For the text-containing cell, return its midpoint in (x, y) coordinate format. 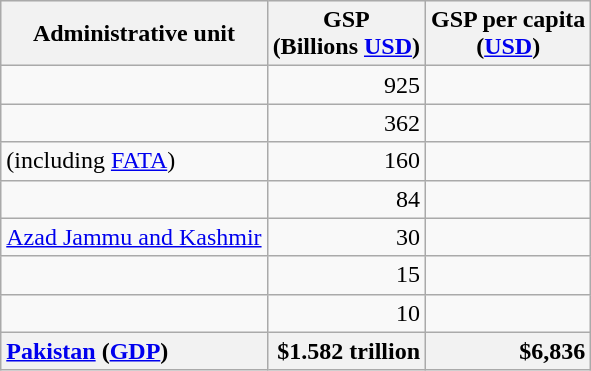
Azad Jammu and Kashmir (134, 237)
$6,836 (508, 351)
84 (346, 199)
Pakistan (GDP) (134, 351)
10 (346, 313)
925 (346, 85)
GSP per capita(USD) (508, 34)
(including FATA) (134, 161)
$1.582 trillion (346, 351)
15 (346, 275)
30 (346, 237)
Administrative unit (134, 34)
GSP(Billions USD) (346, 34)
362 (346, 123)
160 (346, 161)
